Pinpoint the cell where the given text exists, returning its [X, Y] midpoint coordinate. 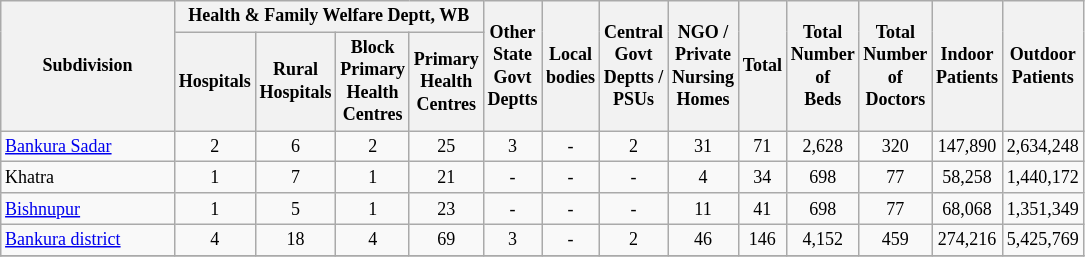
PrimaryHealthCentres [446, 82]
274,216 [968, 240]
4,152 [822, 240]
146 [762, 240]
7 [296, 178]
459 [896, 240]
Subdivision [88, 66]
Localbodies [571, 66]
147,890 [968, 146]
25 [446, 146]
23 [446, 208]
OtherStateGovtDeptts [512, 66]
69 [446, 240]
6 [296, 146]
18 [296, 240]
IndoorPatients [968, 66]
TotalNumberofDoctors [896, 66]
5,425,769 [1042, 240]
NGO /PrivateNursingHomes [704, 66]
BlockPrimaryHealthCentres [373, 82]
Hospitals [214, 82]
320 [896, 146]
Bankura Sadar [88, 146]
5 [296, 208]
Bankura district [88, 240]
68,068 [968, 208]
41 [762, 208]
2,628 [822, 146]
2,634,248 [1042, 146]
21 [446, 178]
11 [704, 208]
1,351,349 [1042, 208]
31 [704, 146]
Health & Family Welfare Deptt, WB [328, 16]
Bishnupur [88, 208]
1,440,172 [1042, 178]
CentralGovtDeptts /PSUs [633, 66]
71 [762, 146]
OutdoorPatients [1042, 66]
34 [762, 178]
Total [762, 66]
RuralHospitals [296, 82]
TotalNumberofBeds [822, 66]
Khatra [88, 178]
46 [704, 240]
58,258 [968, 178]
